From the cell containing the given text, extract its center point as [x, y] coordinate. 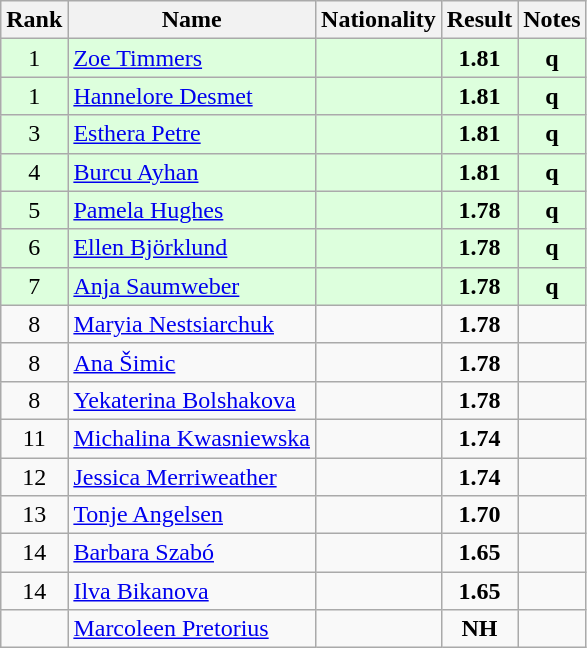
Nationality [379, 20]
NH [479, 629]
Tonje Angelsen [192, 515]
5 [34, 210]
Result [479, 20]
Barbara Szabó [192, 553]
Yekaterina Bolshakova [192, 400]
4 [34, 172]
Notes [552, 20]
Ellen Björklund [192, 248]
Ilva Bikanova [192, 591]
Rank [34, 20]
13 [34, 515]
Jessica Merriweather [192, 477]
Hannelore Desmet [192, 96]
Maryia Nestsiarchuk [192, 324]
11 [34, 438]
Esthera Petre [192, 134]
Ana Šimic [192, 362]
Michalina Kwasniewska [192, 438]
Marcoleen Pretorius [192, 629]
Burcu Ayhan [192, 172]
7 [34, 286]
6 [34, 248]
Name [192, 20]
Pamela Hughes [192, 210]
1.70 [479, 515]
Zoe Timmers [192, 58]
3 [34, 134]
12 [34, 477]
Anja Saumweber [192, 286]
